For the text-containing cell, return its midpoint in [x, y] coordinate format. 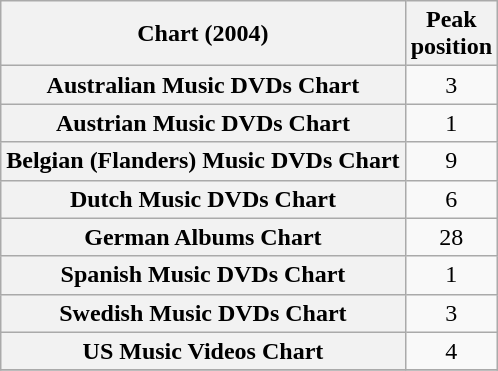
Peakposition [451, 34]
Austrian Music DVDs Chart [203, 123]
Dutch Music DVDs Chart [203, 199]
Belgian (Flanders) Music DVDs Chart [203, 161]
German Albums Chart [203, 237]
US Music Videos Chart [203, 351]
4 [451, 351]
6 [451, 199]
Chart (2004) [203, 34]
28 [451, 237]
Swedish Music DVDs Chart [203, 313]
Australian Music DVDs Chart [203, 85]
9 [451, 161]
Spanish Music DVDs Chart [203, 275]
